Pinpoint the cell where the given text exists, returning its (x, y) midpoint coordinate. 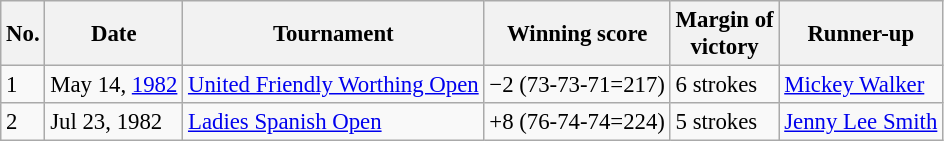
5 strokes (724, 122)
Winning score (577, 34)
Ladies Spanish Open (334, 122)
May 14, 1982 (114, 85)
6 strokes (724, 85)
United Friendly Worthing Open (334, 85)
1 (23, 85)
Jul 23, 1982 (114, 122)
Jenny Lee Smith (861, 122)
Mickey Walker (861, 85)
+8 (76-74-74=224) (577, 122)
No. (23, 34)
Date (114, 34)
Margin ofvictory (724, 34)
Tournament (334, 34)
2 (23, 122)
−2 (73-73-71=217) (577, 85)
Runner-up (861, 34)
